Return [X, Y] of the center of cell containing provided text 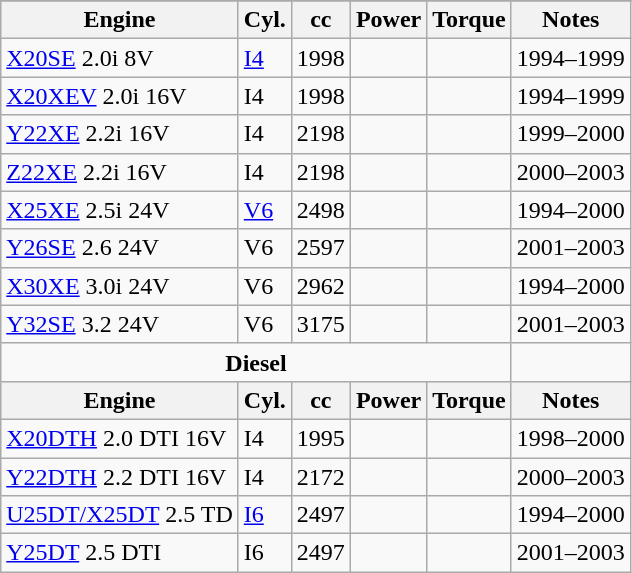
1998–2000 [570, 438]
2962 [320, 286]
X20SE 2.0i 8V [120, 58]
1995 [320, 438]
2172 [320, 477]
Y25DT 2.5 DTI [120, 553]
Y22XE 2.2i 16V [120, 134]
U25DT/X25DT 2.5 TD [120, 515]
Y32SE 3.2 24V [120, 324]
X25XE 2.5i 24V [120, 210]
X20XEV 2.0i 16V [120, 96]
Z22XE 2.2i 16V [120, 172]
X30XE 3.0i 24V [120, 286]
Diesel [256, 362]
2597 [320, 248]
1999–2000 [570, 134]
X20DTH 2.0 DTI 16V [120, 438]
Y26SE 2.6 24V [120, 248]
Y22DTH 2.2 DTI 16V [120, 477]
3175 [320, 324]
2498 [320, 210]
